Search for the cell housing the specified text and yield its [X, Y] center coordinate. 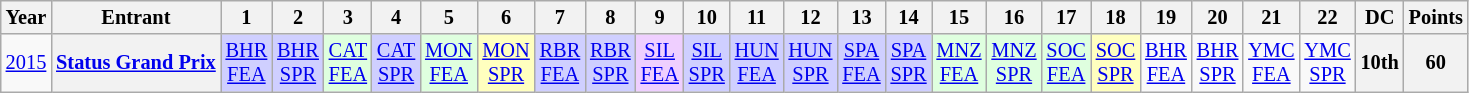
10 [707, 17]
Entrant [136, 17]
22 [1327, 17]
Status Grand Prix [136, 63]
17 [1066, 17]
Points [1436, 17]
SOCSPR [1116, 63]
CATSPR [396, 63]
2015 [26, 63]
18 [1116, 17]
MONFEA [448, 63]
6 [506, 17]
YMCSPR [1327, 63]
RBRFEA [560, 63]
11 [757, 17]
19 [1166, 17]
SILSPR [707, 63]
Year [26, 17]
21 [1271, 17]
HUNFEA [757, 63]
10th [1380, 63]
RBRSPR [610, 63]
MNZFEA [960, 63]
60 [1436, 63]
4 [396, 17]
15 [960, 17]
CATFEA [348, 63]
HUNSPR [811, 63]
SPAFEA [861, 63]
12 [811, 17]
SOCFEA [1066, 63]
14 [909, 17]
DC [1380, 17]
7 [560, 17]
20 [1218, 17]
13 [861, 17]
16 [1014, 17]
9 [660, 17]
2 [298, 17]
MONSPR [506, 63]
SPASPR [909, 63]
YMCFEA [1271, 63]
5 [448, 17]
SILFEA [660, 63]
3 [348, 17]
1 [247, 17]
8 [610, 17]
MNZSPR [1014, 63]
